Return (x, y) of the center of cell containing provided text 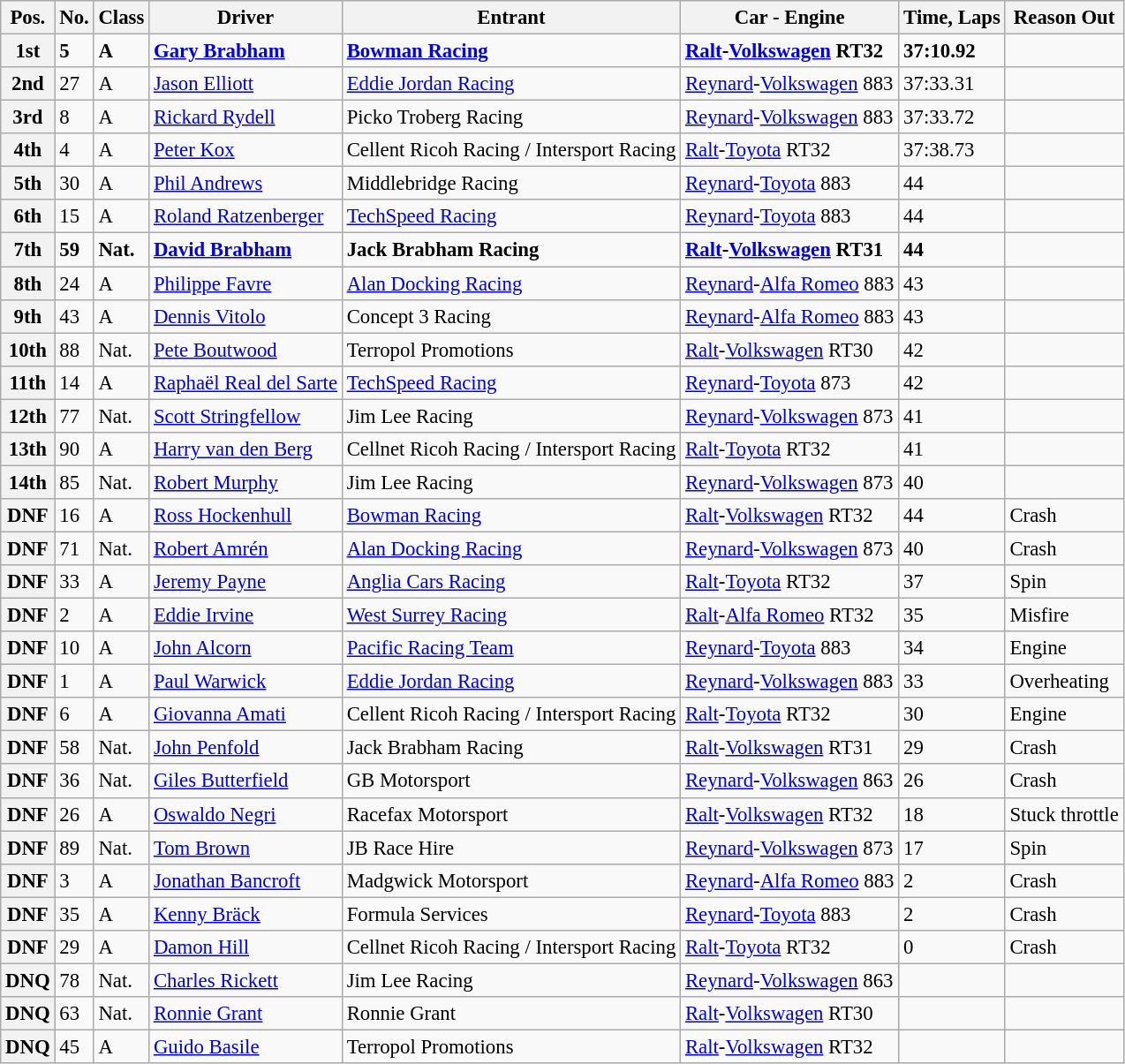
Damon Hill (245, 947)
West Surrey Racing (510, 615)
5th (28, 184)
4 (74, 150)
Concept 3 Racing (510, 316)
Middlebridge Racing (510, 184)
10 (74, 648)
59 (74, 250)
Paul Warwick (245, 682)
Stuck throttle (1064, 814)
Ralt-Alfa Romeo RT32 (789, 615)
34 (952, 648)
12th (28, 416)
Phil Andrews (245, 184)
Giles Butterfield (245, 781)
Jonathan Bancroft (245, 880)
88 (74, 350)
90 (74, 449)
11th (28, 382)
78 (74, 980)
63 (74, 1014)
Pete Boutwood (245, 350)
Philippe Favre (245, 283)
Time, Laps (952, 18)
Racefax Motorsport (510, 814)
16 (74, 516)
37 (952, 582)
37:38.73 (952, 150)
37:33.72 (952, 117)
14th (28, 482)
Robert Murphy (245, 482)
Eddie Irvine (245, 615)
Tom Brown (245, 848)
77 (74, 416)
Madgwick Motorsport (510, 880)
John Alcorn (245, 648)
Class (122, 18)
4th (28, 150)
9th (28, 316)
John Penfold (245, 748)
David Brabham (245, 250)
Car - Engine (789, 18)
Raphaël Real del Sarte (245, 382)
Pacific Racing Team (510, 648)
Oswaldo Negri (245, 814)
JB Race Hire (510, 848)
6 (74, 714)
3rd (28, 117)
71 (74, 548)
3 (74, 880)
Guido Basile (245, 1046)
45 (74, 1046)
5 (74, 51)
14 (74, 382)
2nd (28, 84)
37:33.31 (952, 84)
Robert Amrén (245, 548)
Jeremy Payne (245, 582)
Giovanna Amati (245, 714)
1 (74, 682)
GB Motorsport (510, 781)
85 (74, 482)
Anglia Cars Racing (510, 582)
18 (952, 814)
27 (74, 84)
8th (28, 283)
Reason Out (1064, 18)
15 (74, 216)
Scott Stringfellow (245, 416)
No. (74, 18)
Picko Troberg Racing (510, 117)
Reynard-Toyota 873 (789, 382)
89 (74, 848)
Gary Brabham (245, 51)
Entrant (510, 18)
Kenny Bräck (245, 914)
8 (74, 117)
58 (74, 748)
Charles Rickett (245, 980)
Peter Kox (245, 150)
1st (28, 51)
Roland Ratzenberger (245, 216)
7th (28, 250)
13th (28, 449)
Ross Hockenhull (245, 516)
0 (952, 947)
24 (74, 283)
Driver (245, 18)
Harry van den Berg (245, 449)
10th (28, 350)
17 (952, 848)
Pos. (28, 18)
Overheating (1064, 682)
36 (74, 781)
37:10.92 (952, 51)
Dennis Vitolo (245, 316)
Misfire (1064, 615)
Rickard Rydell (245, 117)
Formula Services (510, 914)
6th (28, 216)
Jason Elliott (245, 84)
